Return the [x, y] coordinate for the center point of the cell that contains the specified text.  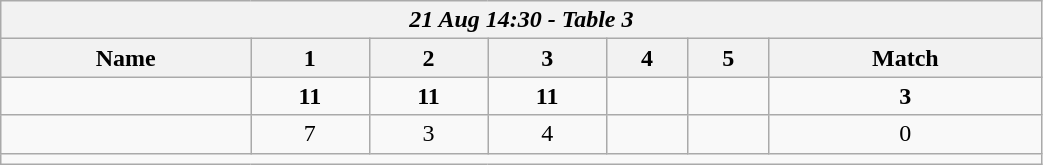
Name [126, 58]
1 [310, 58]
7 [310, 134]
21 Aug 14:30 - Table 3 [522, 20]
0 [906, 134]
5 [728, 58]
Match [906, 58]
2 [428, 58]
